Identify which cell holds the provided text, then report its (x, y) central coordinate. 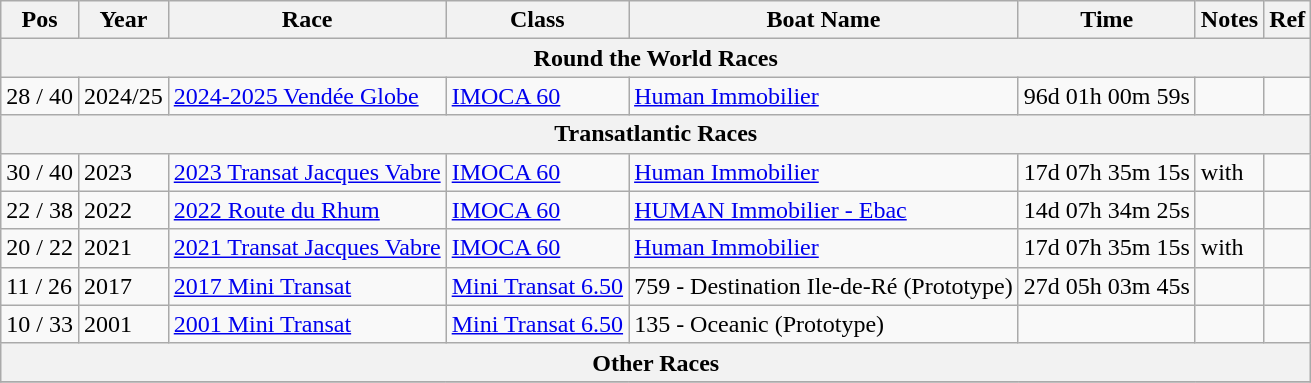
Pos (40, 20)
2001 Mini Transat (307, 324)
22 / 38 (40, 210)
2001 (123, 324)
10 / 33 (40, 324)
14d 07h 34m 25s (1106, 210)
759 - Destination Ile-de-Ré (Prototype) (824, 286)
2022 Route du Rhum (307, 210)
Notes (1229, 20)
20 / 22 (40, 248)
Round the World Races (656, 58)
2022 (123, 210)
2021 Transat Jacques Vabre (307, 248)
2023 (123, 172)
Year (123, 20)
96d 01h 00m 59s (1106, 96)
11 / 26 (40, 286)
2024-2025 Vendée Globe (307, 96)
2017 (123, 286)
135 - Oceanic (Prototype) (824, 324)
Other Races (656, 362)
Race (307, 20)
Transatlantic Races (656, 134)
27d 05h 03m 45s (1106, 286)
HUMAN Immobilier - Ebac (824, 210)
Time (1106, 20)
2017 Mini Transat (307, 286)
30 / 40 (40, 172)
Boat Name (824, 20)
Ref (1288, 20)
2023 Transat Jacques Vabre (307, 172)
2021 (123, 248)
28 / 40 (40, 96)
Class (537, 20)
2024/25 (123, 96)
